Detect which cell encompasses the target text, then output its (X, Y) center coordinate. 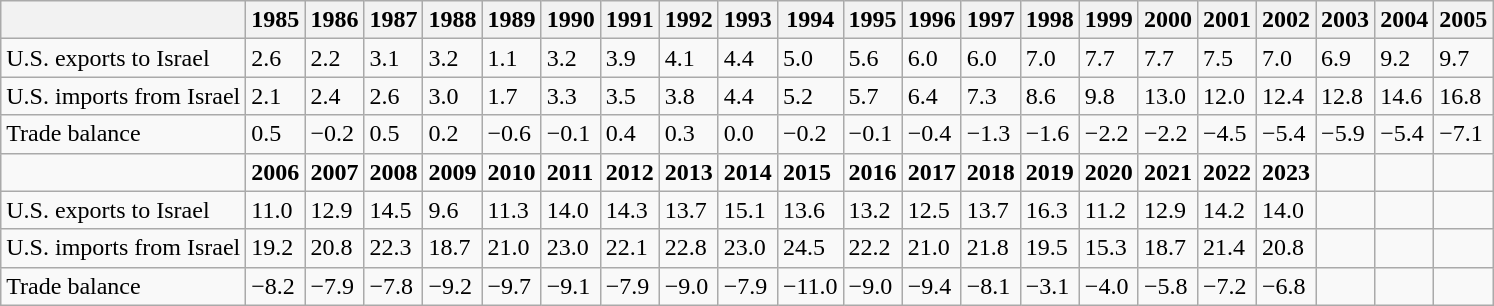
1989 (512, 20)
11.0 (276, 210)
−8.2 (276, 286)
2.4 (334, 96)
1987 (394, 20)
19.5 (1050, 248)
1985 (276, 20)
14.6 (1404, 96)
−0.4 (932, 134)
−0.6 (512, 134)
−9.7 (512, 286)
2010 (512, 172)
2006 (276, 172)
3.5 (630, 96)
6.4 (932, 96)
22.2 (872, 248)
−6.8 (1286, 286)
1994 (810, 20)
3.1 (394, 58)
2017 (932, 172)
13.0 (1168, 96)
13.6 (810, 210)
11.3 (512, 210)
9.8 (1108, 96)
8.6 (1050, 96)
22.8 (688, 248)
2009 (452, 172)
2003 (1346, 20)
−4.5 (1226, 134)
3.9 (630, 58)
11.2 (1108, 210)
1991 (630, 20)
1999 (1108, 20)
5.0 (810, 58)
9.7 (1464, 58)
2020 (1108, 172)
22.3 (394, 248)
−9.1 (570, 286)
−7.2 (1226, 286)
−5.8 (1168, 286)
−11.0 (810, 286)
12.5 (932, 210)
2005 (1464, 20)
0.4 (630, 134)
1986 (334, 20)
2018 (990, 172)
2002 (1286, 20)
12.4 (1286, 96)
6.9 (1346, 58)
3.8 (688, 96)
4.1 (688, 58)
−5.9 (1346, 134)
−1.3 (990, 134)
2014 (748, 172)
2015 (810, 172)
3.0 (452, 96)
5.2 (810, 96)
14.3 (630, 210)
1993 (748, 20)
2001 (1226, 20)
9.2 (1404, 58)
2007 (334, 172)
0.2 (452, 134)
7.3 (990, 96)
1.7 (512, 96)
7.5 (1226, 58)
9.6 (452, 210)
19.2 (276, 248)
2.1 (276, 96)
22.1 (630, 248)
1992 (688, 20)
14.2 (1226, 210)
2023 (1286, 172)
13.2 (872, 210)
15.3 (1108, 248)
12.0 (1226, 96)
1995 (872, 20)
2022 (1226, 172)
2016 (872, 172)
2011 (570, 172)
−8.1 (990, 286)
1998 (1050, 20)
2019 (1050, 172)
−1.6 (1050, 134)
−9.4 (932, 286)
1.1 (512, 58)
15.1 (748, 210)
2008 (394, 172)
2013 (688, 172)
3.3 (570, 96)
−3.1 (1050, 286)
−7.8 (394, 286)
14.5 (394, 210)
16.8 (1464, 96)
−4.0 (1108, 286)
5.7 (872, 96)
5.6 (872, 58)
2.2 (334, 58)
1990 (570, 20)
21.8 (990, 248)
12.8 (1346, 96)
2021 (1168, 172)
1996 (932, 20)
−9.2 (452, 286)
1997 (990, 20)
2000 (1168, 20)
0.3 (688, 134)
−7.1 (1464, 134)
1988 (452, 20)
16.3 (1050, 210)
21.4 (1226, 248)
24.5 (810, 248)
2012 (630, 172)
0.0 (748, 134)
2004 (1404, 20)
